Output the [X, Y] coordinate of the center of the cell containing the given text.  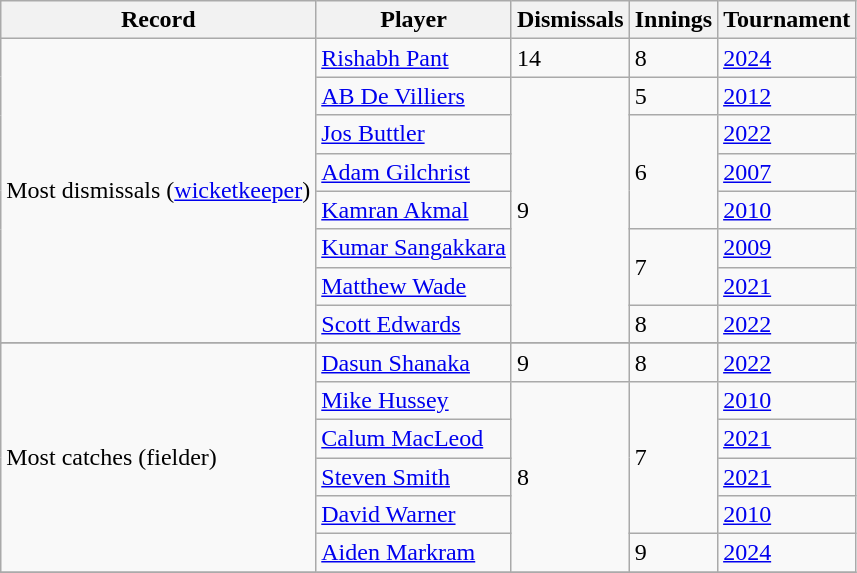
David Warner [414, 515]
14 [570, 58]
6 [673, 172]
Jos Buttler [414, 134]
Matthew Wade [414, 286]
Rishabh Pant [414, 58]
Kamran Akmal [414, 210]
Innings [673, 20]
2007 [787, 172]
Most catches (fielder) [158, 457]
Adam Gilchrist [414, 172]
Mike Hussey [414, 400]
Dasun Shanaka [414, 362]
Most dismissals (wicketkeeper) [158, 191]
Dismissals [570, 20]
5 [673, 96]
Tournament [787, 20]
Calum MacLeod [414, 438]
Steven Smith [414, 477]
Kumar Sangakkara [414, 248]
2012 [787, 96]
Aiden Markram [414, 553]
Scott Edwards [414, 324]
Player [414, 20]
Record [158, 20]
2009 [787, 248]
AB De Villiers [414, 96]
